Provide the (X, Y) coordinate of the cell's center where the given text is located.  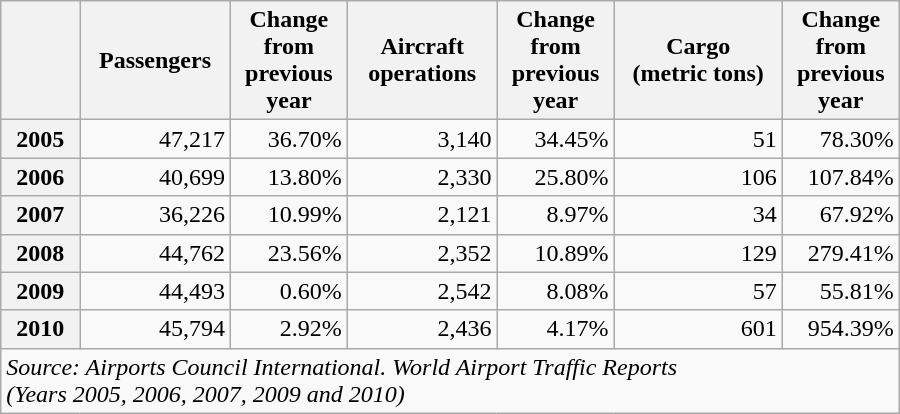
Cargo(metric tons) (698, 60)
44,762 (156, 253)
44,493 (156, 291)
78.30% (840, 139)
279.41% (840, 253)
13.80% (288, 177)
8.08% (556, 291)
2009 (40, 291)
67.92% (840, 215)
4.17% (556, 329)
2,436 (422, 329)
2.92% (288, 329)
2008 (40, 253)
2010 (40, 329)
Passengers (156, 60)
57 (698, 291)
36,226 (156, 215)
Aircraft operations (422, 60)
107.84% (840, 177)
106 (698, 177)
36.70% (288, 139)
Source: Airports Council International. World Airport Traffic Reports(Years 2005, 2006, 2007, 2009 and 2010) (450, 380)
129 (698, 253)
3,140 (422, 139)
954.39% (840, 329)
25.80% (556, 177)
2,121 (422, 215)
10.89% (556, 253)
0.60% (288, 291)
2007 (40, 215)
45,794 (156, 329)
51 (698, 139)
10.99% (288, 215)
2,352 (422, 253)
2005 (40, 139)
2006 (40, 177)
601 (698, 329)
23.56% (288, 253)
34 (698, 215)
40,699 (156, 177)
34.45% (556, 139)
8.97% (556, 215)
47,217 (156, 139)
2,542 (422, 291)
55.81% (840, 291)
2,330 (422, 177)
